Output the [x, y] coordinate of the center of the cell containing the given text.  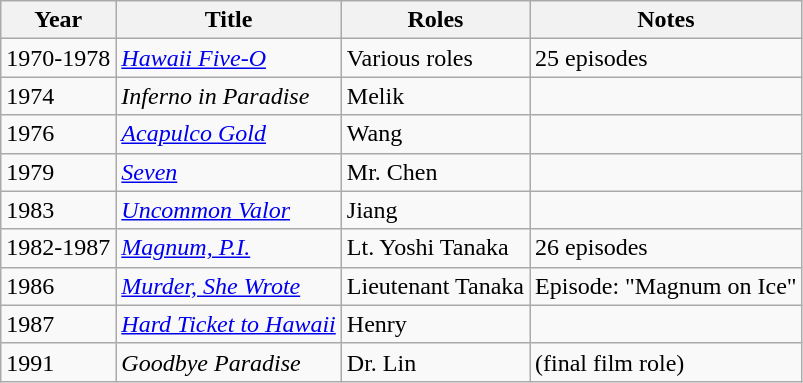
Henry [435, 324]
Lieutenant Tanaka [435, 286]
26 episodes [666, 248]
Hard Ticket to Hawaii [229, 324]
Seven [229, 172]
Wang [435, 134]
Mr. Chen [435, 172]
Year [58, 20]
1976 [58, 134]
Notes [666, 20]
1991 [58, 362]
Uncommon Valor [229, 210]
Roles [435, 20]
Melik [435, 96]
Episode: "Magnum on Ice" [666, 286]
Goodbye Paradise [229, 362]
1974 [58, 96]
1986 [58, 286]
Dr. Lin [435, 362]
Magnum, P.I. [229, 248]
Inferno in Paradise [229, 96]
(final film role) [666, 362]
Lt. Yoshi Tanaka [435, 248]
Various roles [435, 58]
Acapulco Gold [229, 134]
Murder, She Wrote [229, 286]
1979 [58, 172]
Jiang [435, 210]
1970-1978 [58, 58]
25 episodes [666, 58]
1987 [58, 324]
1983 [58, 210]
Hawaii Five-O [229, 58]
1982-1987 [58, 248]
Title [229, 20]
